Provide the (x, y) coordinate of the cell's center where the given text is located.  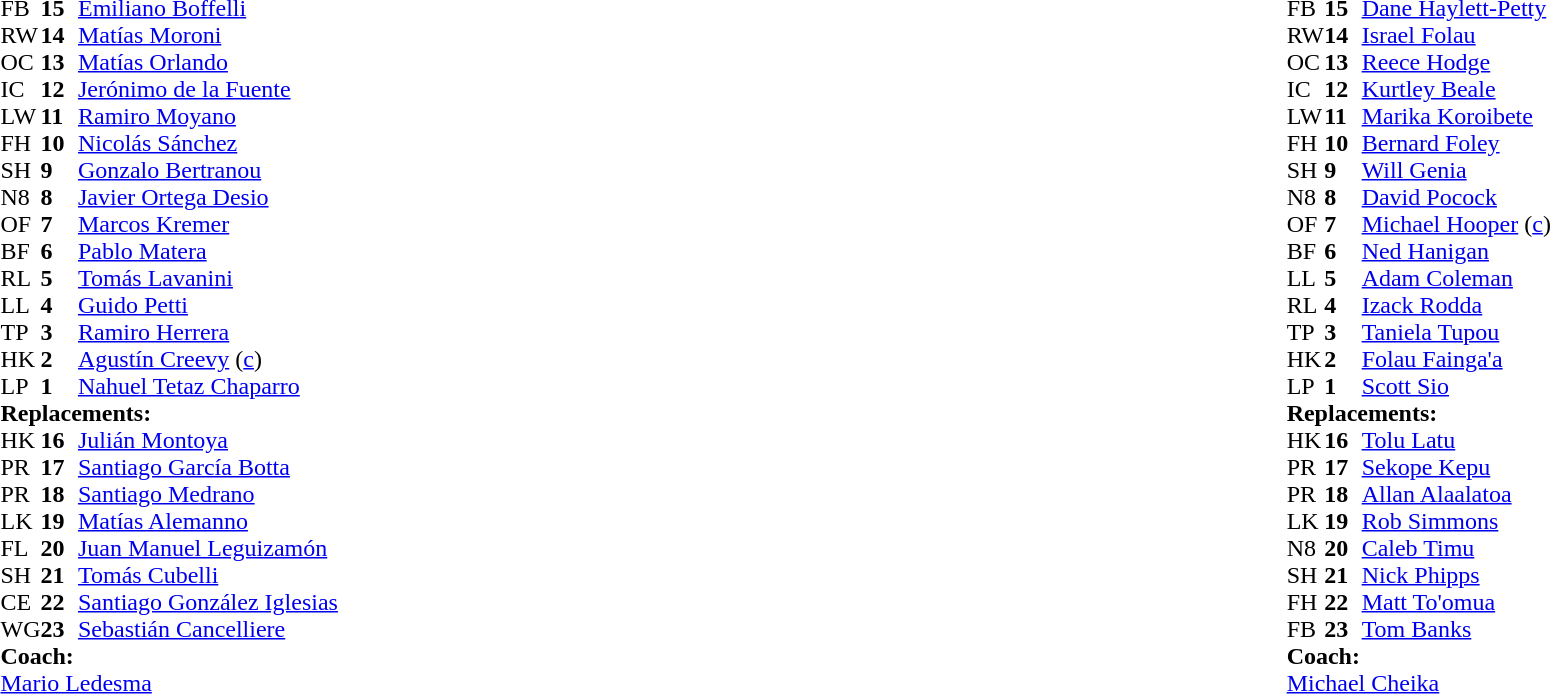
Gonzalo Bertranou (208, 170)
Julián Montoya (208, 440)
Guido Petti (208, 306)
Nicolás Sánchez (208, 144)
Ramiro Herrera (208, 332)
Juan Manuel Leguizamón (208, 548)
Coach: (168, 656)
Javier Ortega Desio (208, 198)
WG (20, 630)
Tomás Cubelli (208, 576)
Nahuel Tetaz Chaparro (208, 386)
Pablo Matera (208, 252)
Matías Orlando (208, 62)
Matías Alemanno (208, 522)
Santiago García Botta (208, 468)
Jerónimo de la Fuente (208, 90)
Marcos Kremer (208, 224)
Santiago Medrano (208, 494)
Sebastián Cancelliere (208, 630)
Tomás Lavanini (208, 278)
Matías Moroni (208, 36)
FB (1306, 630)
FL (20, 548)
CE (20, 602)
Replacements: (168, 414)
Ramiro Moyano (208, 116)
Santiago González Iglesias (208, 602)
Agustín Creevy (c) (208, 360)
